Output the (x, y) coordinate of the center of the cell containing the given text.  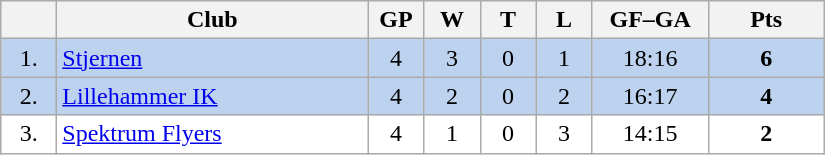
6 (766, 58)
14:15 (650, 134)
T (508, 20)
Lillehammer IK (212, 96)
GP (396, 20)
Stjernen (212, 58)
Pts (766, 20)
L (564, 20)
2. (29, 96)
18:16 (650, 58)
W (452, 20)
1. (29, 58)
16:17 (650, 96)
GF–GA (650, 20)
3. (29, 134)
Club (212, 20)
Spektrum Flyers (212, 134)
